For the text-containing cell, return its midpoint in (X, Y) coordinate format. 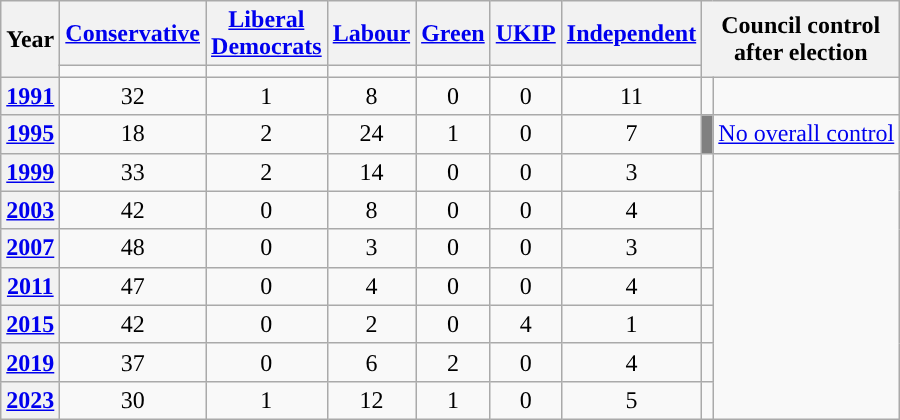
32 (133, 96)
47 (133, 286)
11 (631, 96)
33 (133, 172)
2019 (30, 362)
18 (133, 134)
2015 (30, 324)
Labour (371, 34)
Council controlafter election (801, 39)
Conservative (133, 34)
7 (631, 134)
Year (30, 39)
Independent (631, 34)
Green (454, 34)
5 (631, 400)
No overall control (806, 134)
2011 (30, 286)
1999 (30, 172)
24 (371, 134)
2023 (30, 400)
48 (133, 248)
12 (371, 400)
Liberal Democrats (267, 34)
30 (133, 400)
UKIP (526, 34)
37 (133, 362)
14 (371, 172)
2007 (30, 248)
6 (371, 362)
2003 (30, 210)
1995 (30, 134)
1991 (30, 96)
